Detect which cell encompasses the target text, then output its (x, y) center coordinate. 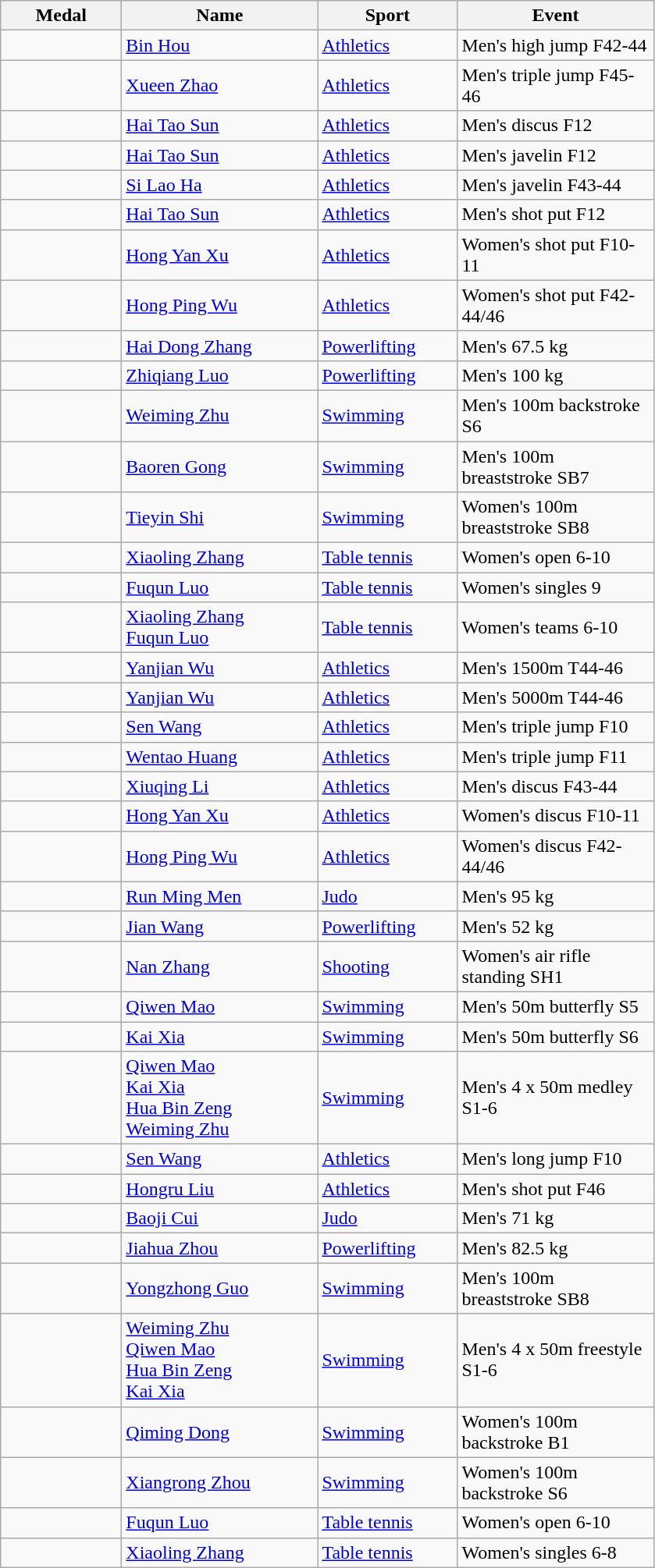
Women's air rifle standing SH1 (556, 966)
Men's long jump F10 (556, 1159)
Name (220, 16)
Baoren Gong (220, 466)
Tieyin Shi (220, 518)
Women's discus F10-11 (556, 816)
Jian Wang (220, 926)
Women's shot put F10-11 (556, 254)
Men's 82.5 kg (556, 1248)
Wentao Huang (220, 757)
Men's 100m breaststroke SB7 (556, 466)
Yongzhong Guo (220, 1289)
Jiahua Zhou (220, 1248)
Women's 100m breaststroke SB8 (556, 518)
Men's 95 kg (556, 896)
Weiming Zhu (220, 415)
Xiuqing Li (220, 786)
Women's singles 9 (556, 587)
Men's javelin F43-44 (556, 185)
Xiaoling Zhang Fuqun Luo (220, 627)
Bin Hou (220, 45)
Men's discus F43-44 (556, 786)
Men's 52 kg (556, 926)
Men's discus F12 (556, 126)
Women's teams 6-10 (556, 627)
Men's 100m breaststroke SB8 (556, 1289)
Women's singles 6-8 (556, 1552)
Zhiqiang Luo (220, 375)
Men's 4 x 50m freestyle S1-6 (556, 1360)
Men's 100 kg (556, 375)
Men's 5000m T44-46 (556, 697)
Men's 1500m T44-46 (556, 668)
Si Lao Ha (220, 185)
Shooting (387, 966)
Hai Dong Zhang (220, 346)
Men's 67.5 kg (556, 346)
Hongru Liu (220, 1189)
Weiming Zhu Qiwen Mao Hua Bin Zeng Kai Xia (220, 1360)
Men's triple jump F10 (556, 727)
Men's high jump F42-44 (556, 45)
Women's shot put F42-44/46 (556, 306)
Men's triple jump F11 (556, 757)
Men's shot put F12 (556, 215)
Men's 4 x 50m medley S1-6 (556, 1098)
Event (556, 16)
Qiming Dong (220, 1432)
Baoji Cui (220, 1219)
Nan Zhang (220, 966)
Qiwen Mao (220, 1006)
Run Ming Men (220, 896)
Xueen Zhao (220, 86)
Women's discus F42-44/46 (556, 857)
Women's 100m backstroke B1 (556, 1432)
Men's 71 kg (556, 1219)
Medal (61, 16)
Men's shot put F46 (556, 1189)
Sport (387, 16)
Men's 50m butterfly S6 (556, 1037)
Men's triple jump F45-46 (556, 86)
Men's 100m backstroke S6 (556, 415)
Xiangrong Zhou (220, 1482)
Qiwen Mao Kai Xia Hua Bin Zeng Weiming Zhu (220, 1098)
Men's 50m butterfly S5 (556, 1006)
Men's javelin F12 (556, 155)
Kai Xia (220, 1037)
Women's 100m backstroke S6 (556, 1482)
